Provide the (X, Y) coordinate of the cell's center where the given text is located.  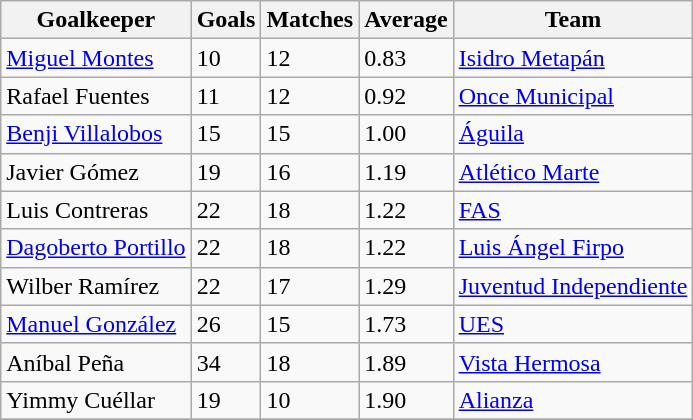
1.00 (406, 134)
Yimmy Cuéllar (96, 400)
26 (226, 324)
0.92 (406, 96)
1.19 (406, 172)
Alianza (573, 400)
Luis Ángel Firpo (573, 248)
Manuel González (96, 324)
17 (310, 286)
Isidro Metapán (573, 58)
1.90 (406, 400)
Benji Villalobos (96, 134)
Atlético Marte (573, 172)
Matches (310, 20)
1.73 (406, 324)
1.89 (406, 362)
16 (310, 172)
Goals (226, 20)
Team (573, 20)
Javier Gómez (96, 172)
Once Municipal (573, 96)
Vista Hermosa (573, 362)
Miguel Montes (96, 58)
0.83 (406, 58)
34 (226, 362)
Luis Contreras (96, 210)
Average (406, 20)
Rafael Fuentes (96, 96)
UES (573, 324)
Águila (573, 134)
Wilber Ramírez (96, 286)
Goalkeeper (96, 20)
FAS (573, 210)
11 (226, 96)
Dagoberto Portillo (96, 248)
Juventud Independiente (573, 286)
1.29 (406, 286)
Aníbal Peña (96, 362)
